Provide the [X, Y] coordinate of the cell's center where the given text is located.  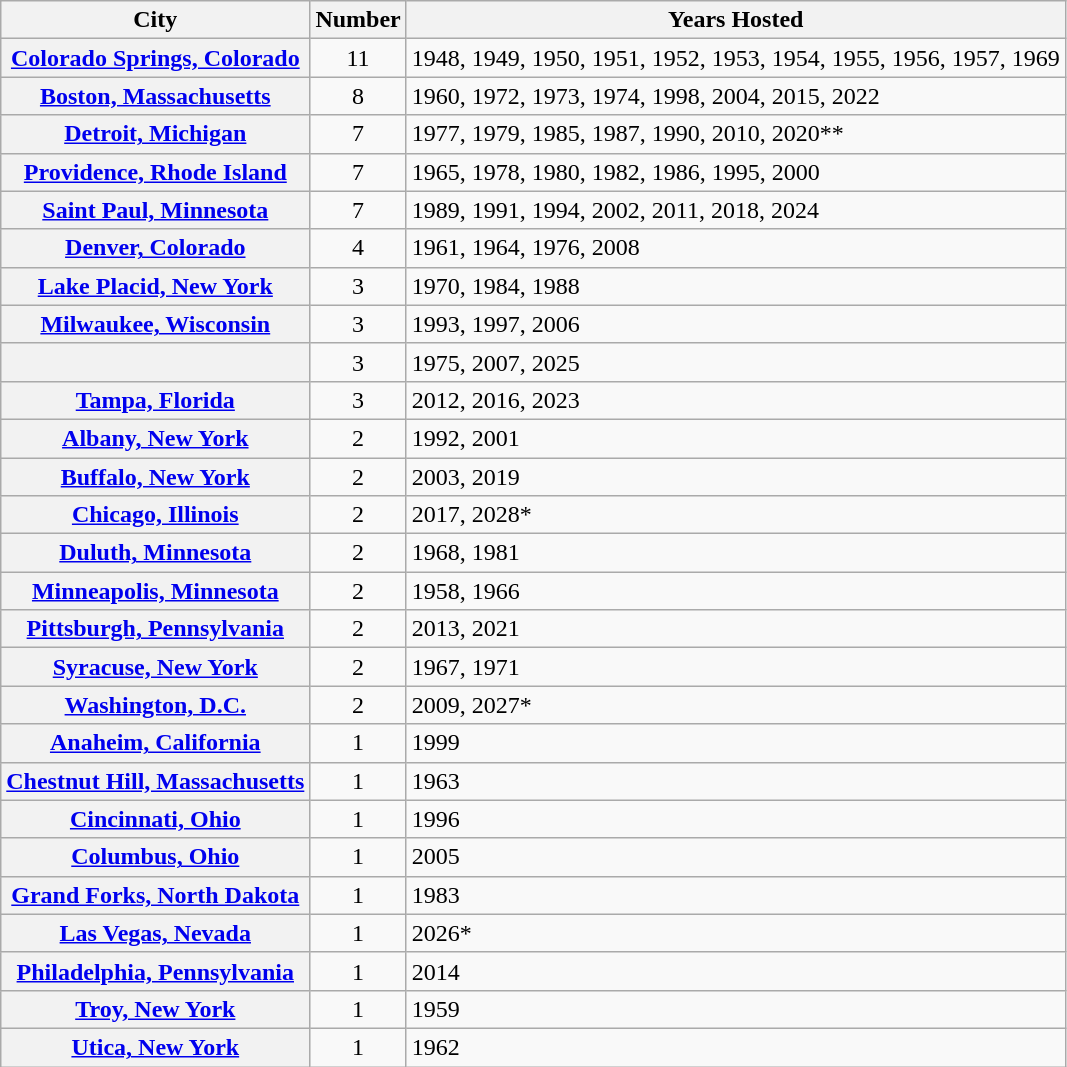
Columbus, Ohio [156, 857]
Grand Forks, North Dakota [156, 895]
1977, 1979, 1985, 1987, 1990, 2010, 2020** [736, 134]
1960, 1972, 1973, 1974, 1998, 2004, 2015, 2022 [736, 96]
Pittsburgh, Pennsylvania [156, 629]
1996 [736, 819]
Colorado Springs, Colorado [156, 58]
Buffalo, New York [156, 477]
1962 [736, 1047]
1968, 1981 [736, 553]
2013, 2021 [736, 629]
Years Hosted [736, 20]
1959 [736, 1009]
1983 [736, 895]
2009, 2027* [736, 705]
Duluth, Minnesota [156, 553]
2012, 2016, 2023 [736, 400]
Milwaukee, Wisconsin [156, 324]
Providence, Rhode Island [156, 172]
Boston, Massachusetts [156, 96]
1970, 1984, 1988 [736, 286]
8 [358, 96]
Lake Placid, New York [156, 286]
Denver, Colorado [156, 248]
Tampa, Florida [156, 400]
Anaheim, California [156, 743]
1993, 1997, 2006 [736, 324]
4 [358, 248]
Washington, D.C. [156, 705]
Syracuse, New York [156, 667]
1963 [736, 781]
City [156, 20]
2005 [736, 857]
1958, 1966 [736, 591]
Chestnut Hill, Massachusetts [156, 781]
1948, 1949, 1950, 1951, 1952, 1953, 1954, 1955, 1956, 1957, 1969 [736, 58]
11 [358, 58]
1975, 2007, 2025 [736, 362]
1961, 1964, 1976, 2008 [736, 248]
2003, 2019 [736, 477]
Philadelphia, Pennsylvania [156, 971]
2014 [736, 971]
Minneapolis, Minnesota [156, 591]
Las Vegas, Nevada [156, 933]
Cincinnati, Ohio [156, 819]
1989, 1991, 1994, 2002, 2011, 2018, 2024 [736, 210]
2026* [736, 933]
Chicago, Illinois [156, 515]
2017, 2028* [736, 515]
Number [358, 20]
Utica, New York [156, 1047]
1992, 2001 [736, 438]
Detroit, Michigan [156, 134]
1967, 1971 [736, 667]
Troy, New York [156, 1009]
1965, 1978, 1980, 1982, 1986, 1995, 2000 [736, 172]
Saint Paul, Minnesota [156, 210]
Albany, New York [156, 438]
1999 [736, 743]
